Identify which cell holds the provided text, then report its [X, Y] central coordinate. 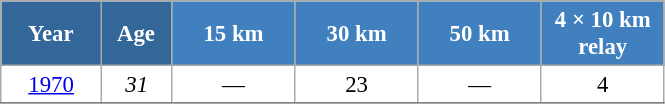
Age [136, 34]
4 [602, 85]
4 × 10 km relay [602, 34]
31 [136, 85]
Year [52, 34]
30 km [356, 34]
23 [356, 85]
15 km [234, 34]
1970 [52, 85]
50 km [480, 34]
